Output the [X, Y] coordinate of the center of the cell containing the given text.  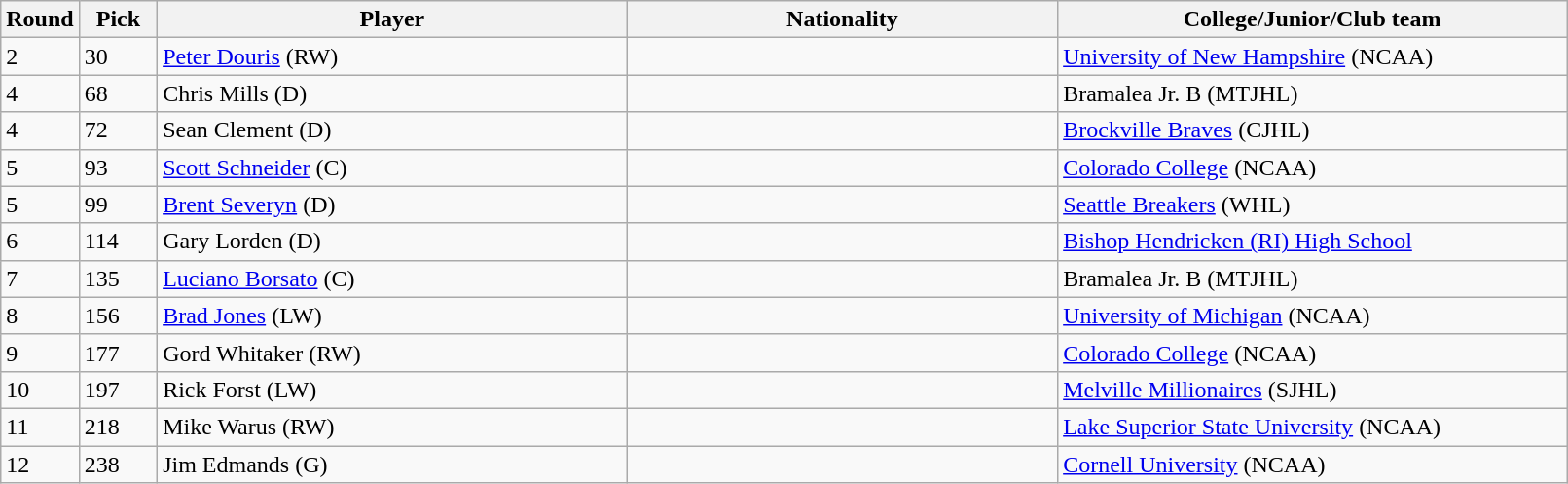
114 [118, 242]
Mike Warus (RW) [393, 427]
Player [393, 19]
Lake Superior State University (NCAA) [1312, 427]
68 [118, 93]
11 [40, 427]
Jim Edmands (G) [393, 465]
Rick Forst (LW) [393, 390]
238 [118, 465]
Cornell University (NCAA) [1312, 465]
Melville Millionaires (SJHL) [1312, 390]
Brent Severyn (D) [393, 205]
Brockville Braves (CJHL) [1312, 130]
Bishop Hendricken (RI) High School [1312, 242]
Peter Douris (RW) [393, 56]
8 [40, 316]
99 [118, 205]
Brad Jones (LW) [393, 316]
197 [118, 390]
Pick [118, 19]
Round [40, 19]
Sean Clement (D) [393, 130]
218 [118, 427]
2 [40, 56]
135 [118, 279]
6 [40, 242]
177 [118, 353]
30 [118, 56]
Seattle Breakers (WHL) [1312, 205]
University of Michigan (NCAA) [1312, 316]
7 [40, 279]
Chris Mills (D) [393, 93]
93 [118, 168]
University of New Hampshire (NCAA) [1312, 56]
156 [118, 316]
College/Junior/Club team [1312, 19]
Gord Whitaker (RW) [393, 353]
10 [40, 390]
Gary Lorden (D) [393, 242]
9 [40, 353]
72 [118, 130]
12 [40, 465]
Nationality [842, 19]
Luciano Borsato (C) [393, 279]
Scott Schneider (C) [393, 168]
